Output the (X, Y) coordinate of the center of the cell containing the given text.  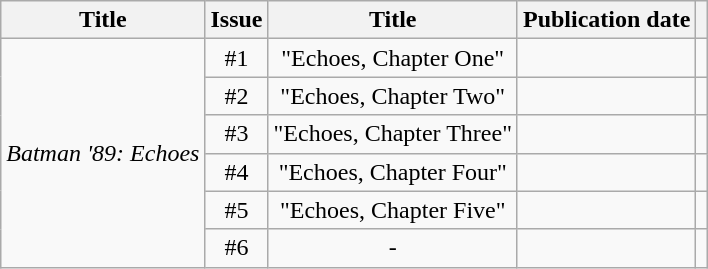
#2 (236, 96)
"Echoes, Chapter Five" (392, 210)
"Echoes, Chapter One" (392, 58)
- (392, 248)
Batman '89: Echoes (103, 153)
#5 (236, 210)
#1 (236, 58)
"Echoes, Chapter Three" (392, 134)
"Echoes, Chapter Two" (392, 96)
Issue (236, 20)
#6 (236, 248)
"Echoes, Chapter Four" (392, 172)
Publication date (606, 20)
#4 (236, 172)
#3 (236, 134)
